Determine the (x, y) coordinate at the center of the cell enclosing the given text.  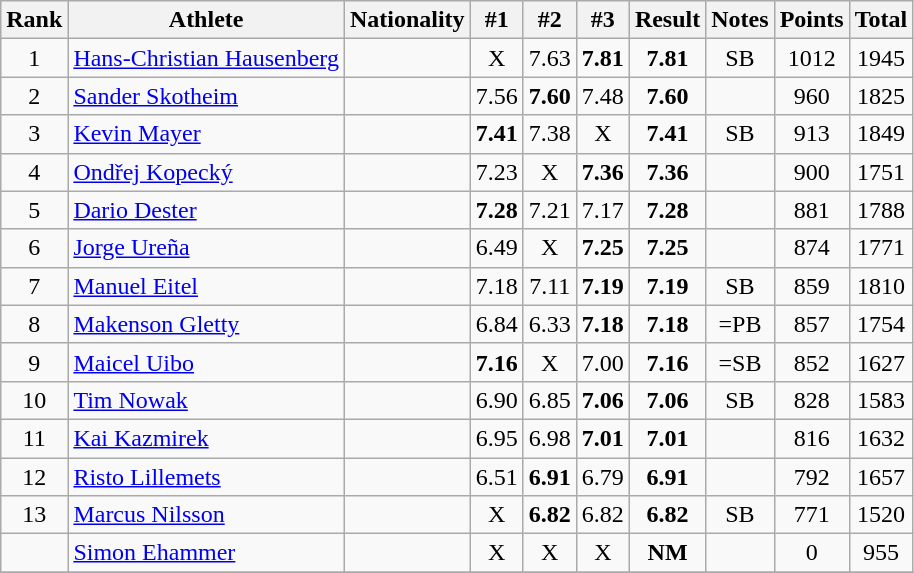
Sander Skotheim (206, 96)
8 (34, 324)
7.38 (550, 134)
1012 (812, 58)
13 (34, 515)
6.84 (496, 324)
9 (34, 362)
6.49 (496, 248)
=PB (740, 324)
2 (34, 96)
10 (34, 400)
1627 (881, 362)
11 (34, 438)
NM (667, 553)
Points (812, 20)
7 (34, 286)
4 (34, 172)
#2 (550, 20)
7.63 (550, 58)
6.79 (602, 477)
Makenson Gletty (206, 324)
Manuel Eitel (206, 286)
1849 (881, 134)
7.11 (550, 286)
Risto Lillemets (206, 477)
1 (34, 58)
#1 (496, 20)
955 (881, 553)
828 (812, 400)
913 (812, 134)
6.95 (496, 438)
Marcus Nilsson (206, 515)
7.56 (496, 96)
6.90 (496, 400)
1754 (881, 324)
7.23 (496, 172)
6.51 (496, 477)
900 (812, 172)
Dario Dester (206, 210)
1583 (881, 400)
3 (34, 134)
Nationality (407, 20)
7.00 (602, 362)
874 (812, 248)
960 (812, 96)
1788 (881, 210)
857 (812, 324)
1632 (881, 438)
=SB (740, 362)
6.85 (550, 400)
Hans-Christian Hausenberg (206, 58)
0 (812, 553)
816 (812, 438)
12 (34, 477)
Result (667, 20)
Kai Kazmirek (206, 438)
Rank (34, 20)
7.17 (602, 210)
6.33 (550, 324)
771 (812, 515)
1520 (881, 515)
#3 (602, 20)
6.98 (550, 438)
5 (34, 210)
1825 (881, 96)
Kevin Mayer (206, 134)
1945 (881, 58)
7.48 (602, 96)
Simon Ehammer (206, 553)
792 (812, 477)
Ondřej Kopecký (206, 172)
881 (812, 210)
852 (812, 362)
1771 (881, 248)
859 (812, 286)
Maicel Uibo (206, 362)
1657 (881, 477)
Jorge Ureña (206, 248)
Tim Nowak (206, 400)
7.21 (550, 210)
Total (881, 20)
6 (34, 248)
Athlete (206, 20)
1751 (881, 172)
Notes (740, 20)
1810 (881, 286)
